Provide the (x, y) coordinate of the cell's center where the given text is located.  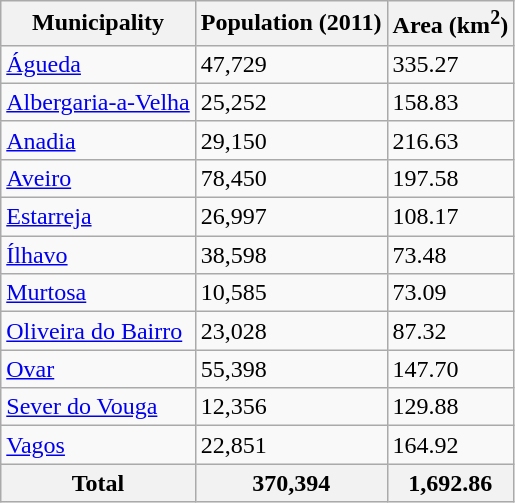
73.09 (450, 293)
108.17 (450, 217)
Area (km2) (450, 24)
147.70 (450, 369)
158.83 (450, 102)
Anadia (98, 140)
Aveiro (98, 178)
29,150 (291, 140)
Oliveira do Bairro (98, 331)
12,356 (291, 407)
216.63 (450, 140)
55,398 (291, 369)
Murtosa (98, 293)
73.48 (450, 255)
1,692.86 (450, 483)
Municipality (98, 24)
22,851 (291, 445)
Vagos (98, 445)
Ílhavo (98, 255)
25,252 (291, 102)
Sever do Vouga (98, 407)
370,394 (291, 483)
10,585 (291, 293)
47,729 (291, 64)
Population (2011) (291, 24)
26,997 (291, 217)
23,028 (291, 331)
Estarreja (98, 217)
Total (98, 483)
38,598 (291, 255)
Águeda (98, 64)
335.27 (450, 64)
78,450 (291, 178)
197.58 (450, 178)
164.92 (450, 445)
129.88 (450, 407)
Albergaria-a-Velha (98, 102)
87.32 (450, 331)
Ovar (98, 369)
